Extract the (X, Y) coordinate from the center of the cell holding the provided text.  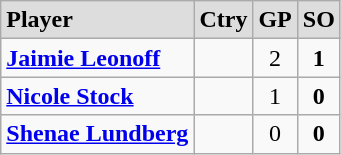
Jaimie Leonoff (98, 58)
Shenae Lundberg (98, 134)
Player (98, 20)
Ctry (224, 20)
2 (275, 58)
GP (275, 20)
SO (318, 20)
Nicole Stock (98, 96)
